For the text-containing cell, return its midpoint in [X, Y] coordinate format. 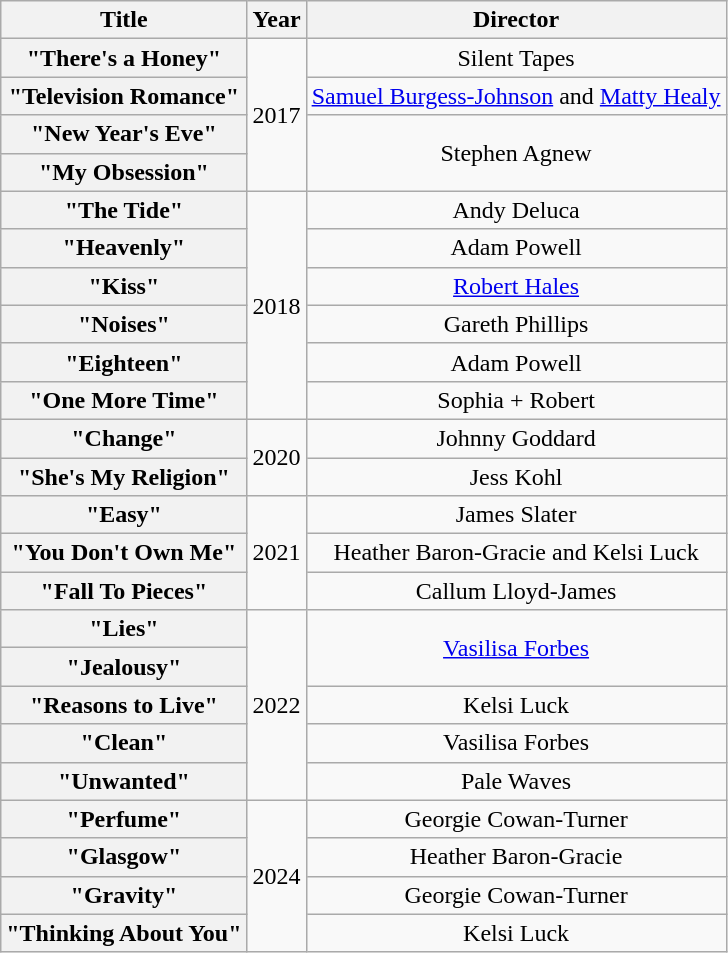
2021 [276, 553]
"New Year's Eve" [124, 134]
"Eighteen" [124, 362]
"Easy" [124, 515]
2020 [276, 457]
Samuel Burgess-Johnson and Matty Healy [516, 96]
"One More Time" [124, 400]
Sophia + Robert [516, 400]
James Slater [516, 515]
Heather Baron-Gracie [516, 857]
Gareth Phillips [516, 324]
"Lies" [124, 629]
"Glasgow" [124, 857]
2022 [276, 705]
"Thinking About You" [124, 933]
"Unwanted" [124, 781]
Callum Lloyd-James [516, 591]
"My Obsession" [124, 172]
Year [276, 20]
"You Don't Own Me" [124, 553]
Andy Deluca [516, 210]
Stephen Agnew [516, 153]
Director [516, 20]
"Reasons to Live" [124, 705]
"Kiss" [124, 286]
"Jealousy" [124, 667]
"Fall To Pieces" [124, 591]
Jess Kohl [516, 477]
"Gravity" [124, 895]
Robert Hales [516, 286]
"Change" [124, 438]
2017 [276, 115]
"The Tide" [124, 210]
Title [124, 20]
2024 [276, 876]
"Clean" [124, 743]
Heather Baron-Gracie and Kelsi Luck [516, 553]
2018 [276, 305]
"There's a Honey" [124, 58]
"Television Romance" [124, 96]
Johnny Goddard [516, 438]
"Perfume" [124, 819]
Silent Tapes [516, 58]
Pale Waves [516, 781]
"Noises" [124, 324]
"Heavenly" [124, 248]
"She's My Religion" [124, 477]
